Find where the given text appears and provide that cell's center as [x, y] coordinate. 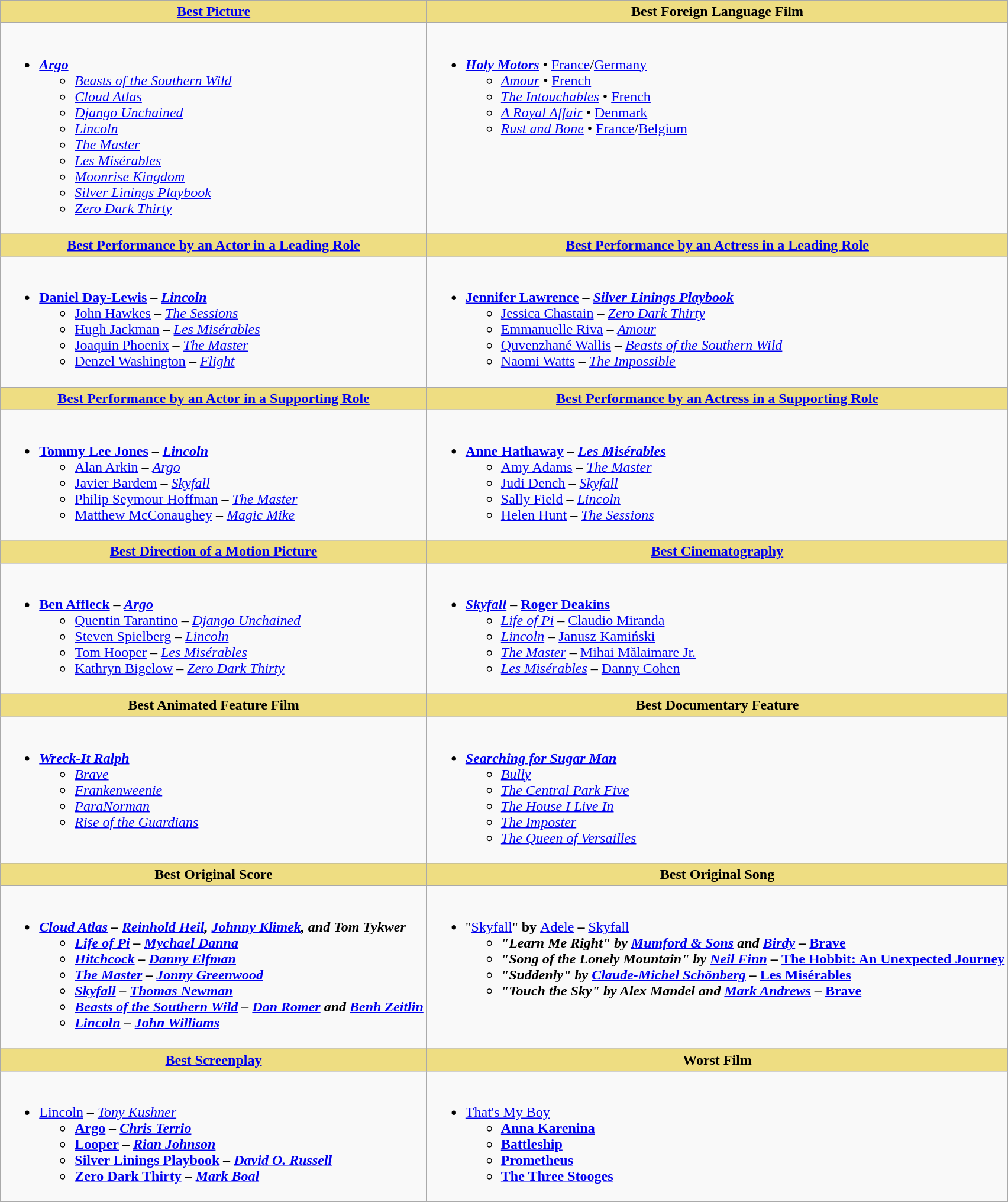
Best Animated Feature Film [214, 705]
That's My BoyAnna KareninaBattleshipPrometheusThe Three Stooges [717, 1136]
Daniel Day-Lewis – LincolnJohn Hawkes – The SessionsHugh Jackman – Les MisérablesJoaquin Phoenix – The MasterDenzel Washington – Flight [214, 322]
Best Picture [214, 12]
Best Foreign Language Film [717, 12]
Best Original Song [717, 874]
Wreck-It RalphBraveFrankenweenieParaNormanRise of the Guardians [214, 789]
Searching for Sugar ManBullyThe Central Park FiveThe House I Live InThe ImposterThe Queen of Versailles [717, 789]
Anne Hathaway – Les MisérablesAmy Adams – The MasterJudi Dench – SkyfallSally Field – LincolnHelen Hunt – The Sessions [717, 475]
Tommy Lee Jones – LincolnAlan Arkin – ArgoJavier Bardem – SkyfallPhilip Seymour Hoffman – The MasterMatthew McConaughey – Magic Mike [214, 475]
Best Performance by an Actress in a Supporting Role [717, 398]
Skyfall – Roger DeakinsLife of Pi – Claudio MirandaLincoln – Janusz KamińskiThe Master – Mihai Mălaimare Jr.Les Misérables – Danny Cohen [717, 629]
Best Cinematography [717, 552]
Best Direction of a Motion Picture [214, 552]
Ben Affleck – ArgoQuentin Tarantino – Django UnchainedSteven Spielberg – LincolnTom Hooper – Les MisérablesKathryn Bigelow – Zero Dark Thirty [214, 629]
Best Performance by an Actor in a Leading Role [214, 245]
ArgoBeasts of the Southern WildCloud AtlasDjango UnchainedLincolnThe MasterLes MisérablesMoonrise KingdomSilver Linings PlaybookZero Dark Thirty [214, 128]
Best Original Score [214, 874]
Worst Film [717, 1060]
Lincoln – Tony KushnerArgo – Chris TerrioLooper – Rian JohnsonSilver Linings Playbook – David O. RussellZero Dark Thirty – Mark Boal [214, 1136]
Holy Motors • France/GermanyAmour • FrenchThe Intouchables • FrenchA Royal Affair • DenmarkRust and Bone • France/Belgium [717, 128]
Best Screenplay [214, 1060]
Best Performance by an Actress in a Leading Role [717, 245]
Best Documentary Feature [717, 705]
Best Performance by an Actor in a Supporting Role [214, 398]
